Output the [x, y] coordinate of the center of the cell containing the given text.  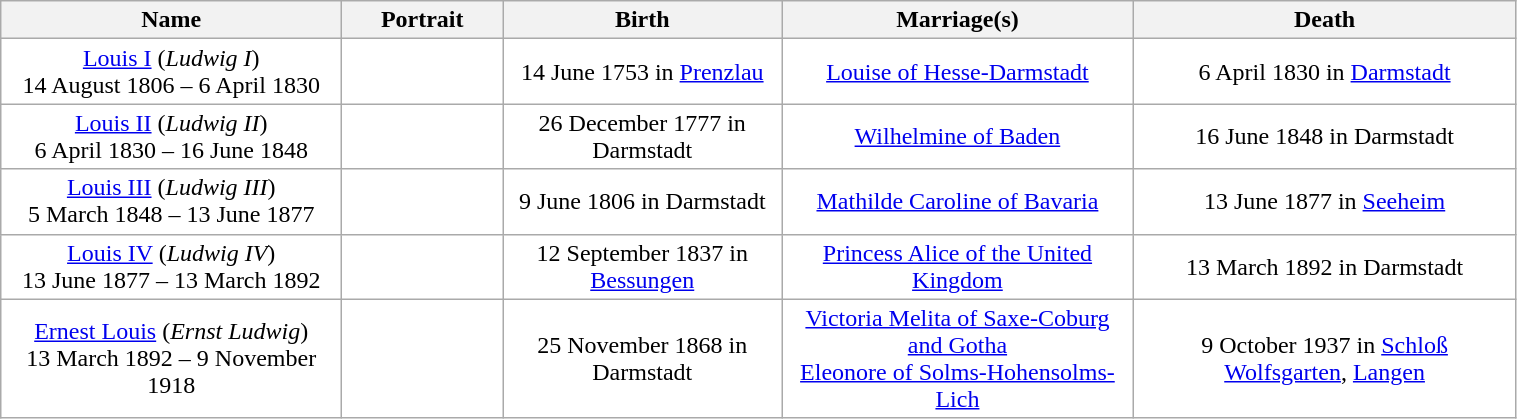
26 December 1777 in Darmstadt [642, 136]
25 November 1868 in Darmstadt [642, 358]
Louis I (Ludwig I)14 August 1806 – 6 April 1830 [172, 72]
Louis III (Ludwig III)5 March 1848 – 13 June 1877 [172, 202]
6 April 1830 in Darmstadt [1324, 72]
13 June 1877 in Seeheim [1324, 202]
Ernest Louis (Ernst Ludwig)13 March 1892 – 9 November 1918 [172, 358]
Louis II (Ludwig II)6 April 1830 – 16 June 1848 [172, 136]
Victoria Melita of Saxe-Coburg and GothaEleonore of Solms-Hohensolms-Lich [958, 358]
13 March 1892 in Darmstadt [1324, 266]
14 June 1753 in Prenzlau [642, 72]
16 June 1848 in Darmstadt [1324, 136]
Portrait [422, 20]
Wilhelmine of Baden [958, 136]
Birth [642, 20]
9 October 1937 in Schloß Wolfsgarten, Langen [1324, 358]
Name [172, 20]
Marriage(s) [958, 20]
Princess Alice of the United Kingdom [958, 266]
12 September 1837 in Bessungen [642, 266]
Mathilde Caroline of Bavaria [958, 202]
9 June 1806 in Darmstadt [642, 202]
Louis IV (Ludwig IV)13 June 1877 – 13 March 1892 [172, 266]
Death [1324, 20]
Louise of Hesse-Darmstadt [958, 72]
